Return the [x, y] coordinate for the center point of the cell that contains the specified text.  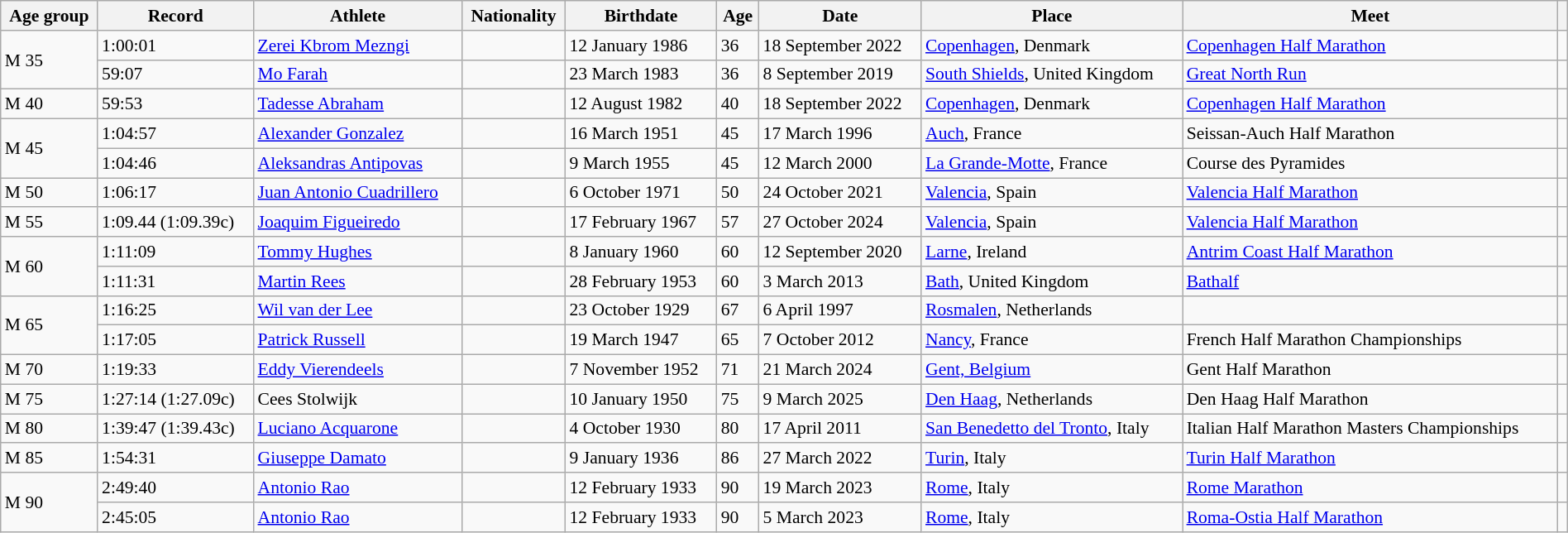
10 January 1950 [642, 399]
59:53 [175, 104]
M 45 [50, 149]
Luciano Acquarone [358, 429]
Roma-Ostia Half Marathon [1370, 517]
M 35 [50, 60]
19 March 1947 [642, 340]
1:09.44 (1:09.39c) [175, 223]
Auch, France [1052, 134]
Joaquim Figueiredo [358, 223]
1:19:33 [175, 370]
1:04:57 [175, 134]
9 March 1955 [642, 163]
28 February 1953 [642, 281]
M 85 [50, 459]
Age [738, 16]
Meet [1370, 16]
Tommy Hughes [358, 252]
2:45:05 [175, 517]
Den Haag Half Marathon [1370, 399]
27 October 2024 [840, 223]
Mo Farah [358, 74]
67 [738, 310]
1:00:01 [175, 46]
Aleksandras Antipovas [358, 163]
M 60 [50, 266]
Bath, United Kingdom [1052, 281]
21 March 2024 [840, 370]
Tadesse Abraham [358, 104]
2:49:40 [175, 487]
South Shields, United Kingdom [1052, 74]
8 January 1960 [642, 252]
12 September 2020 [840, 252]
Gent Half Marathon [1370, 370]
23 October 1929 [642, 310]
Course des Pyramides [1370, 163]
Den Haag, Netherlands [1052, 399]
Martin Rees [358, 281]
1:54:31 [175, 459]
1:06:17 [175, 193]
23 March 1983 [642, 74]
M 70 [50, 370]
Giuseppe Damato [358, 459]
Record [175, 16]
27 March 2022 [840, 459]
Cees Stolwijk [358, 399]
Larne, Ireland [1052, 252]
9 January 1936 [642, 459]
12 August 1982 [642, 104]
57 [738, 223]
Patrick Russell [358, 340]
1:27:14 (1:27.09c) [175, 399]
8 September 2019 [840, 74]
Date [840, 16]
65 [738, 340]
Athlete [358, 16]
1:11:31 [175, 281]
San Benedetto del Tronto, Italy [1052, 429]
4 October 1930 [642, 429]
French Half Marathon Championships [1370, 340]
5 March 2023 [840, 517]
Zerei Kbrom Mezngi [358, 46]
Wil van der Lee [358, 310]
7 November 1952 [642, 370]
Gent, Belgium [1052, 370]
Great North Run [1370, 74]
80 [738, 429]
Turin Half Marathon [1370, 459]
3 March 2013 [840, 281]
9 March 2025 [840, 399]
Rosmalen, Netherlands [1052, 310]
71 [738, 370]
17 April 2011 [840, 429]
86 [738, 459]
12 March 2000 [840, 163]
Nationality [514, 16]
Antrim Coast Half Marathon [1370, 252]
16 March 1951 [642, 134]
1:17:05 [175, 340]
Seissan-Auch Half Marathon [1370, 134]
Turin, Italy [1052, 459]
17 March 1996 [840, 134]
12 January 1986 [642, 46]
M 50 [50, 193]
Nancy, France [1052, 340]
6 April 1997 [840, 310]
7 October 2012 [840, 340]
59:07 [175, 74]
Juan Antonio Cuadrillero [358, 193]
M 40 [50, 104]
24 October 2021 [840, 193]
Birthdate [642, 16]
Rome Marathon [1370, 487]
40 [738, 104]
Eddy Vierendeels [358, 370]
1:04:46 [175, 163]
Age group [50, 16]
Alexander Gonzalez [358, 134]
50 [738, 193]
19 March 2023 [840, 487]
Bathalf [1370, 281]
Place [1052, 16]
M 55 [50, 223]
M 75 [50, 399]
M 90 [50, 502]
1:11:09 [175, 252]
Italian Half Marathon Masters Championships [1370, 429]
M 65 [50, 324]
75 [738, 399]
1:16:25 [175, 310]
6 October 1971 [642, 193]
La Grande-Motte, France [1052, 163]
M 80 [50, 429]
17 February 1967 [642, 223]
1:39:47 (1:39.43c) [175, 429]
